Return the [x, y] coordinate for the center point of the cell that contains the specified text.  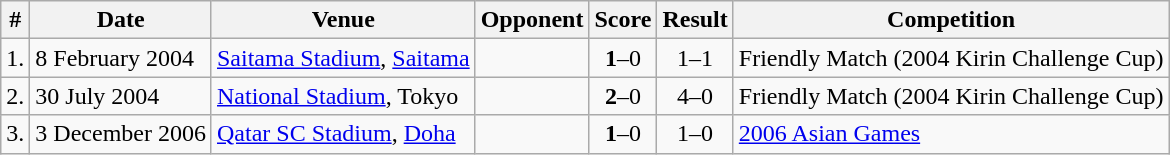
1–1 [695, 58]
Opponent [532, 20]
8 February 2004 [121, 58]
2006 Asian Games [951, 134]
Date [121, 20]
Competition [951, 20]
Qatar SC Stadium, Doha [343, 134]
2. [16, 96]
4–0 [695, 96]
National Stadium, Tokyo [343, 96]
3 December 2006 [121, 134]
30 July 2004 [121, 96]
# [16, 20]
2–0 [623, 96]
3. [16, 134]
Result [695, 20]
Saitama Stadium, Saitama [343, 58]
1. [16, 58]
Score [623, 20]
Venue [343, 20]
